Identify which cell holds the provided text, then report its [X, Y] central coordinate. 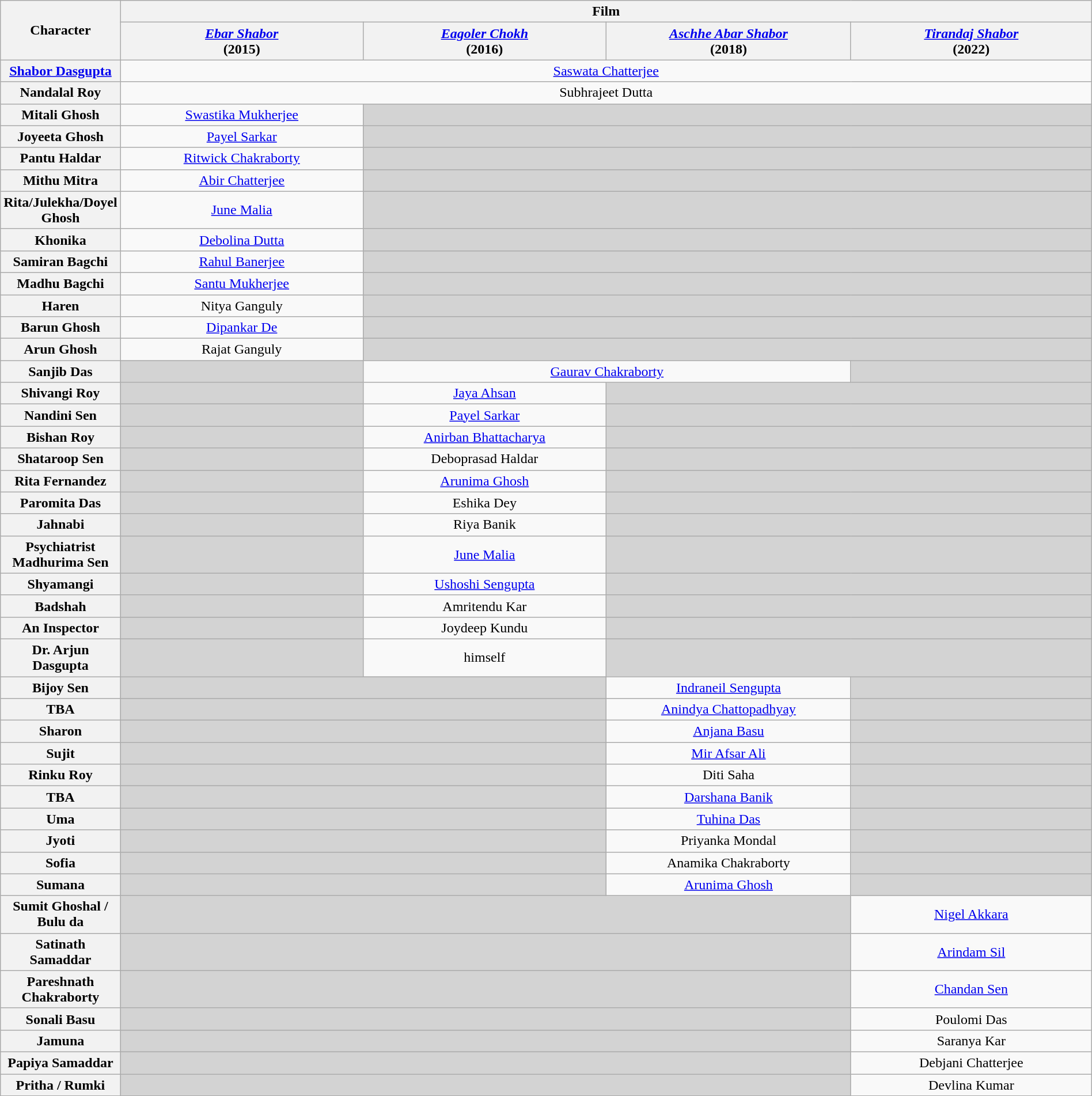
Jaya Ahsan [484, 393]
Dr. Arjun Dasgupta [60, 658]
Khonika [60, 240]
Bijoy Sen [60, 687]
Saranya Kar [971, 1041]
Shivangi Roy [60, 393]
Samiran Bagchi [60, 261]
Priyanka Mondal [728, 841]
Debjani Chatterjee [971, 1063]
Diti Saha [728, 775]
Rahul Banerjee [242, 261]
Indraneil Sengupta [728, 687]
himself [484, 658]
Eshika Dey [484, 503]
Sumana [60, 885]
An Inspector [60, 628]
Eagoler Chokh (2016) [484, 41]
Tuhina Das [728, 819]
Rajat Ganguly [242, 350]
Subhrajeet Dutta [606, 93]
Poulomi Das [971, 1019]
Amritendu Kar [484, 606]
Rita/Julekha/Doyel Ghosh [60, 210]
Aschhe Abar Shabor(2018) [728, 41]
Rinku Roy [60, 775]
Haren [60, 306]
Satinath Samaddar [60, 951]
Riya Banik [484, 525]
Madhu Bagchi [60, 283]
Nigel Akkara [971, 915]
Deboprasad Haldar [484, 459]
Psychiatrist Madhurima Sen [60, 554]
Sharon [60, 731]
Sujit [60, 753]
Jahnabi [60, 525]
Badshah [60, 606]
Paromita Das [60, 503]
Shabor Dasgupta [60, 71]
Gaurav Chakraborty [607, 371]
Sumit Ghoshal / Bulu da [60, 915]
Ritwick Chakraborty [242, 158]
Nitya Ganguly [242, 306]
Santu Mukherjee [242, 283]
Bishan Roy [60, 437]
Joydeep Kundu [484, 628]
Sonali Basu [60, 1019]
Ushoshi Sengupta [484, 584]
Rita Fernandez [60, 481]
Jyoti [60, 841]
Dipankar De [242, 328]
Devlina Kumar [971, 1084]
Saswata Chatterjee [606, 71]
Abir Chatterjee [242, 180]
Mithu Mitra [60, 180]
Sofia [60, 863]
Mitali Ghosh [60, 115]
Arun Ghosh [60, 350]
Sanjib Das [60, 371]
Pritha / Rumki [60, 1084]
Anirban Bhattacharya [484, 437]
Shyamangi [60, 584]
Shataroop Sen [60, 459]
Ebar Shabor (2015) [242, 41]
Character [60, 30]
Chandan Sen [971, 989]
Mir Afsar Ali [728, 753]
Nandalal Roy [60, 93]
Anindya Chattopadhyay [728, 710]
Film [606, 12]
Papiya Samaddar [60, 1063]
Debolina Dutta [242, 240]
Pareshnath Chakraborty [60, 989]
Tirandaj Shabor(2022) [971, 41]
Joyeeta Ghosh [60, 136]
Barun Ghosh [60, 328]
Pantu Haldar [60, 158]
Swastika Mukherjee [242, 115]
Uma [60, 819]
Anamika Chakraborty [728, 863]
Jamuna [60, 1041]
Arindam Sil [971, 951]
Anjana Basu [728, 731]
Darshana Banik [728, 797]
Nandini Sen [60, 415]
